Output the [x, y] coordinate of the center of the cell containing the given text.  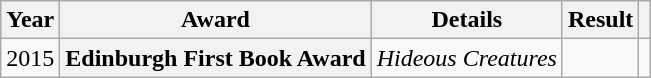
Year [30, 20]
Edinburgh First Book Award [216, 58]
2015 [30, 58]
Hideous Creatures [466, 58]
Result [600, 20]
Details [466, 20]
Award [216, 20]
